Search for the cell housing the specified text and yield its [X, Y] center coordinate. 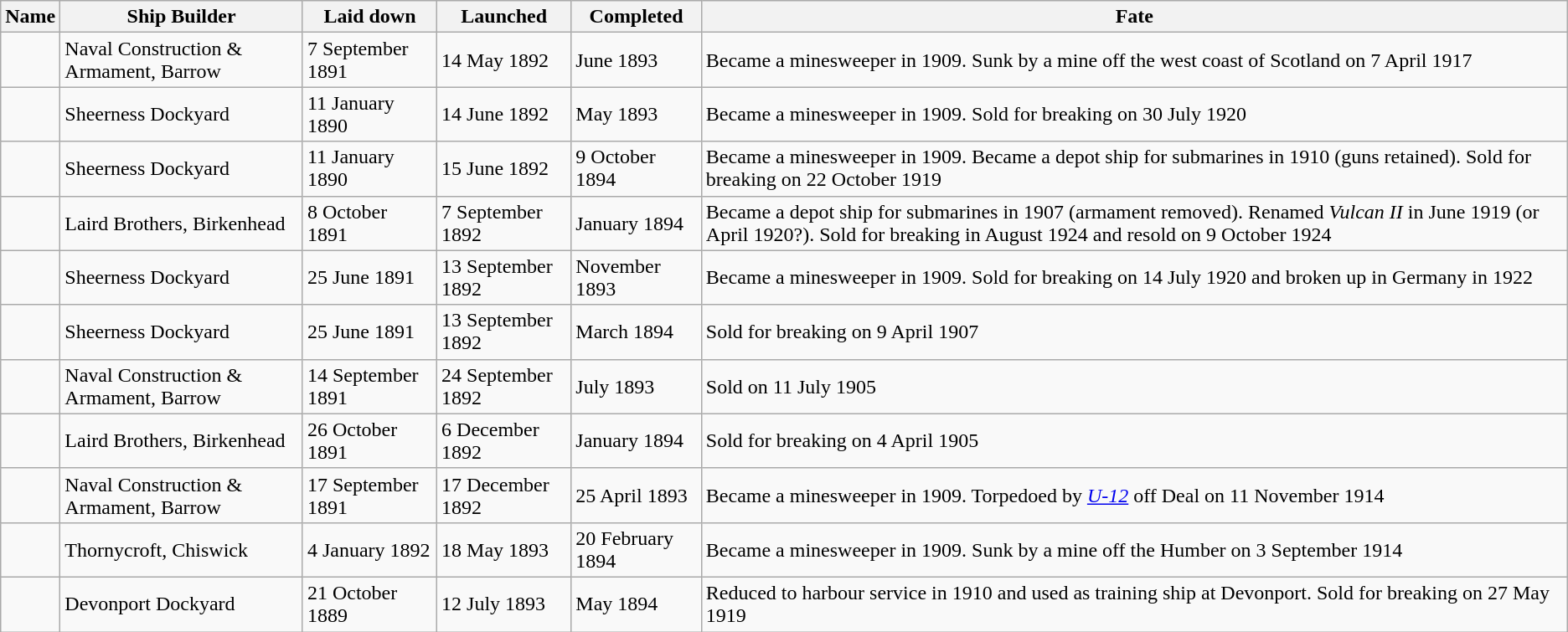
Became a minesweeper in 1909. Became a depot ship for submarines in 1910 (guns retained). Sold for breaking on 22 October 1919 [1134, 169]
14 June 1892 [504, 114]
12 July 1893 [504, 604]
Became a minesweeper in 1909. Sunk by a mine off the west coast of Scotland on 7 April 1917 [1134, 60]
Sold for breaking on 9 April 1907 [1134, 331]
7 September 1891 [369, 60]
4 January 1892 [369, 549]
November 1893 [637, 278]
Laid down [369, 17]
Thornycroft, Chiswick [182, 549]
17 September 1891 [369, 496]
Became a minesweeper in 1909. Torpedoed by U-12 off Deal on 11 November 1914 [1134, 496]
Name [30, 17]
7 September 1892 [504, 223]
15 June 1892 [504, 169]
6 December 1892 [504, 440]
Became a minesweeper in 1909. Sunk by a mine off the Humber on 3 September 1914 [1134, 549]
Became a minesweeper in 1909. Sold for breaking on 30 July 1920 [1134, 114]
Launched [504, 17]
June 1893 [637, 60]
Sold for breaking on 4 April 1905 [1134, 440]
Became a minesweeper in 1909. Sold for breaking on 14 July 1920 and broken up in Germany in 1922 [1134, 278]
July 1893 [637, 387]
Sold on 11 July 1905 [1134, 387]
March 1894 [637, 331]
Completed [637, 17]
8 October 1891 [369, 223]
24 September 1892 [504, 387]
Reduced to harbour service in 1910 and used as training ship at Devonport. Sold for breaking on 27 May 1919 [1134, 604]
Fate [1134, 17]
20 February 1894 [637, 549]
17 December 1892 [504, 496]
Devonport Dockyard [182, 604]
Ship Builder [182, 17]
21 October 1889 [369, 604]
26 October 1891 [369, 440]
18 May 1893 [504, 549]
9 October 1894 [637, 169]
14 May 1892 [504, 60]
May 1894 [637, 604]
25 April 1893 [637, 496]
May 1893 [637, 114]
14 September 1891 [369, 387]
